Return [x, y] of the center of cell containing provided text 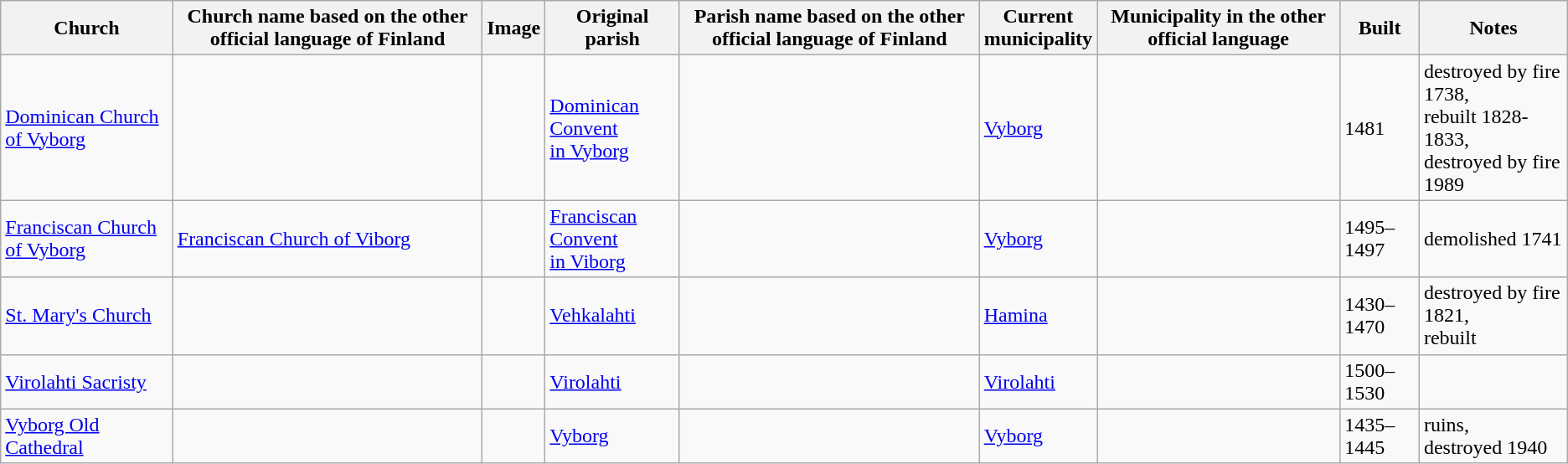
St. Mary's Church [87, 316]
Franciscan Church of Vyborg [87, 239]
Franciscan Convent in Viborg [613, 239]
Parish name based on the other official language of Finland [829, 28]
1495–1497 [1380, 239]
1435–1445 [1380, 436]
1430–1470 [1380, 316]
Hamina [1038, 316]
Vehkalahti [613, 316]
Church [87, 28]
Notes [1493, 28]
1481 [1380, 127]
Church name based on the other official language of Finland [327, 28]
Built [1380, 28]
Municipality in the other official language [1219, 28]
1500–1530 [1380, 382]
ruins, destroyed 1940 [1493, 436]
Vyborg Old Cathedral [87, 436]
Franciscan Church of Viborg [327, 239]
destroyed by fire 1821, rebuilt [1493, 316]
demolished 1741 [1493, 239]
Dominican Church of Vyborg [87, 127]
Image [514, 28]
Dominican Convent in Vyborg [613, 127]
Original parish [613, 28]
destroyed by fire 1738, rebuilt 1828-1833, destroyed by fire 1989 [1493, 127]
Virolahti Sacristy [87, 382]
Current municipality [1038, 28]
